Identify which cell holds the provided text, then report its (X, Y) central coordinate. 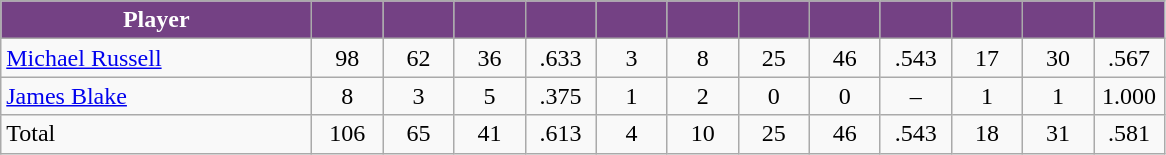
31 (1058, 134)
41 (490, 134)
4 (632, 134)
1.000 (1130, 96)
65 (418, 134)
98 (348, 58)
James Blake (156, 96)
10 (702, 134)
2 (702, 96)
.581 (1130, 134)
.613 (560, 134)
.375 (560, 96)
Michael Russell (156, 58)
62 (418, 58)
– (916, 96)
Player (156, 20)
30 (1058, 58)
17 (986, 58)
.567 (1130, 58)
Total (156, 134)
106 (348, 134)
.633 (560, 58)
5 (490, 96)
36 (490, 58)
18 (986, 134)
